Scan for the cell matching the given text and deliver its (X, Y) coordinate at center. 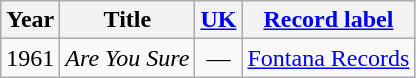
Record label (328, 20)
1961 (30, 58)
Are You Sure (128, 58)
Year (30, 20)
— (218, 58)
Title (128, 20)
Fontana Records (328, 58)
UK (218, 20)
